Return the (X, Y) coordinate for the center point of the cell that contains the specified text.  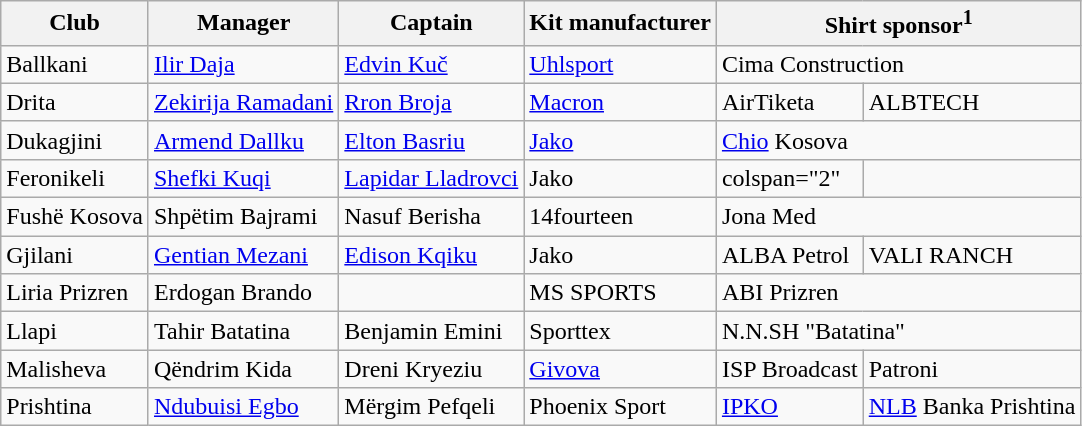
Macron (620, 102)
Elton Basriu (432, 140)
Mërgim Pefqeli (432, 407)
colspan="2" (790, 178)
Club (75, 24)
Edison Kqiku (432, 255)
Prishtina (75, 407)
Phoenix Sport (620, 407)
AirTiketa (790, 102)
ALBTECH (972, 102)
Liria Prizren (75, 293)
Tahir Batatina (243, 331)
Malisheva (75, 369)
ALBA Petrol (790, 255)
Fushë Kosova (75, 217)
N.N.SH "Batatina" (898, 331)
Lapidar Lladrovci (432, 178)
NLB Banka Prishtina (972, 407)
Gjilani (75, 255)
ISP Broadcast (790, 369)
Nasuf Berisha (432, 217)
Patroni (972, 369)
Manager (243, 24)
Benjamin Emini (432, 331)
Ilir Daja (243, 64)
Edvin Kuč (432, 64)
Sporttex (620, 331)
VALI RANCH (972, 255)
Chio Kosova (898, 140)
Drita (75, 102)
Shirt sponsor1 (898, 24)
Dreni Kryeziu (432, 369)
14fourteen (620, 217)
Kit manufacturer (620, 24)
Zekirija Ramadani (243, 102)
Ballkani (75, 64)
Armend Dallku (243, 140)
Givova (620, 369)
Gentian Mezani (243, 255)
MS SPORTS (620, 293)
Dukagjini (75, 140)
Llapi (75, 331)
Qëndrim Kida (243, 369)
IPKO (790, 407)
Erdogan Brando (243, 293)
ABI Prizren (898, 293)
Feronikeli (75, 178)
Jona Med (898, 217)
Shpëtim Bajrami (243, 217)
Shefki Kuqi (243, 178)
Cima Construction (898, 64)
Ndubuisi Egbo (243, 407)
Rron Broja (432, 102)
Uhlsport (620, 64)
Captain (432, 24)
